Search for the cell housing the specified text and yield its (x, y) center coordinate. 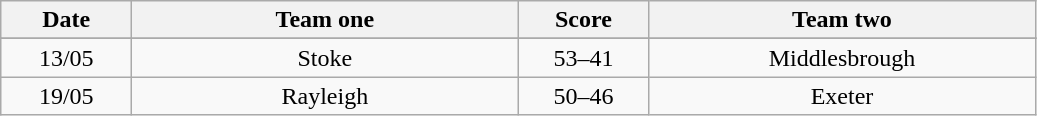
13/05 (66, 58)
Middlesbrough (842, 58)
Team two (842, 20)
Exeter (842, 96)
19/05 (66, 96)
Rayleigh (325, 96)
53–41 (584, 58)
Score (584, 20)
Stoke (325, 58)
50–46 (584, 96)
Date (66, 20)
Team one (325, 20)
